Scan for the cell matching the given text and deliver its [X, Y] coordinate at center. 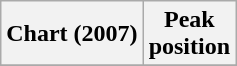
Chart (2007) [72, 34]
Peakposition [189, 34]
